Find where the given text appears and provide that cell's center as (X, Y) coordinate. 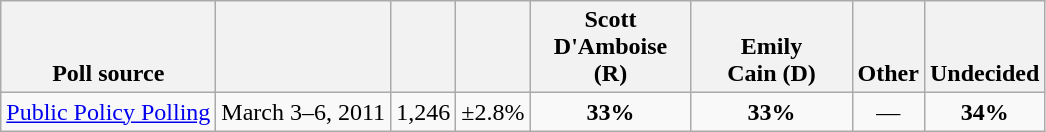
Poll source (108, 47)
EmilyCain (D) (772, 47)
ScottD'Amboise (R) (610, 47)
34% (984, 112)
1,246 (424, 112)
Undecided (984, 47)
Other (888, 47)
— (888, 112)
Public Policy Polling (108, 112)
±2.8% (493, 112)
March 3–6, 2011 (304, 112)
